Output the [x, y] coordinate of the center of the cell containing the given text.  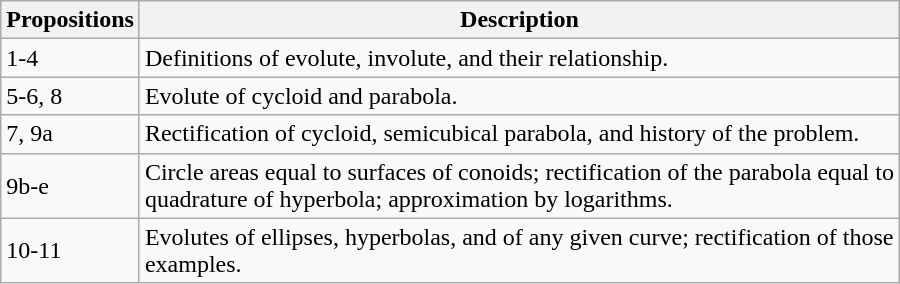
Evolutes of ellipses, hyperbolas, and of any given curve; rectification of thoseexamples. [519, 250]
1-4 [70, 58]
5-6, 8 [70, 96]
Description [519, 20]
Rectification of cycloid, semicubical parabola, and history of the problem. [519, 134]
10-11 [70, 250]
Propositions [70, 20]
9b-e [70, 186]
Definitions of evolute, involute, and their relationship. [519, 58]
7, 9a [70, 134]
Circle areas equal to surfaces of conoids; rectification of the parabola equal toquadrature of hyperbola; approximation by logarithms. [519, 186]
Evolute of cycloid and parabola. [519, 96]
